Return the (x, y) coordinate for the center point of the cell that contains the specified text.  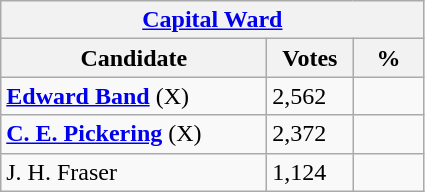
C. E. Pickering (X) (134, 134)
Capital Ward (212, 20)
% (388, 58)
J. H. Fraser (134, 172)
Votes (310, 58)
Candidate (134, 58)
Edward Band (X) (134, 96)
2,372 (310, 134)
2,562 (310, 96)
1,124 (310, 172)
